For the text-containing cell, return its midpoint in [x, y] coordinate format. 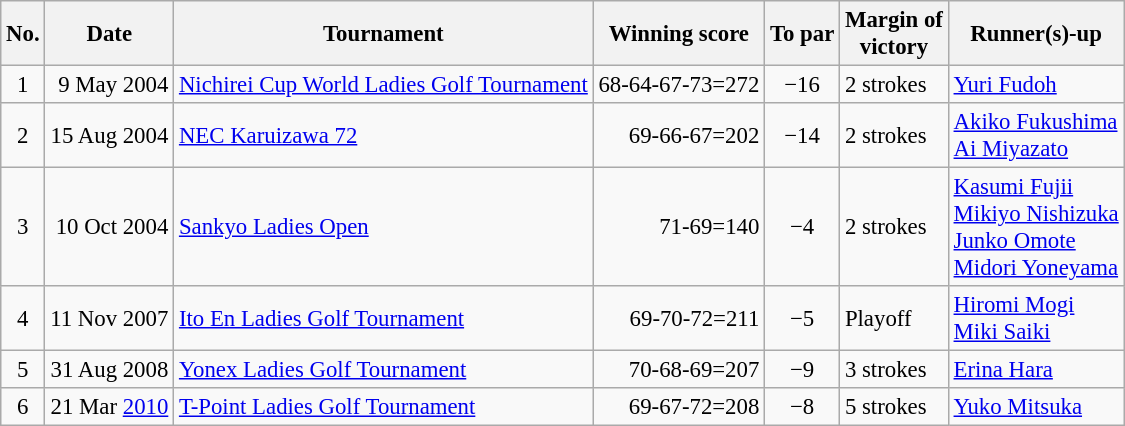
69-67-72=208 [679, 407]
Nichirei Cup World Ladies Golf Tournament [384, 85]
Hiromi Mogi Miki Saiki [1036, 318]
T-Point Ladies Golf Tournament [384, 407]
No. [23, 34]
5 [23, 370]
To par [802, 34]
5 strokes [894, 407]
−4 [802, 228]
Yuri Fudoh [1036, 85]
Playoff [894, 318]
−16 [802, 85]
3 strokes [894, 370]
−8 [802, 407]
31 Aug 2008 [110, 370]
Sankyo Ladies Open [384, 228]
21 Mar 2010 [110, 407]
Yonex Ladies Golf Tournament [384, 370]
−9 [802, 370]
69-70-72=211 [679, 318]
71-69=140 [679, 228]
Yuko Mitsuka [1036, 407]
Runner(s)-up [1036, 34]
−14 [802, 136]
70-68-69=207 [679, 370]
Date [110, 34]
Kasumi Fujii Mikiyo Nishizuka Junko Omote Midori Yoneyama [1036, 228]
Erina Hara [1036, 370]
68-64-67-73=272 [679, 85]
9 May 2004 [110, 85]
11 Nov 2007 [110, 318]
Tournament [384, 34]
Winning score [679, 34]
Akiko Fukushima Ai Miyazato [1036, 136]
15 Aug 2004 [110, 136]
3 [23, 228]
2 [23, 136]
Ito En Ladies Golf Tournament [384, 318]
1 [23, 85]
−5 [802, 318]
6 [23, 407]
4 [23, 318]
10 Oct 2004 [110, 228]
69-66-67=202 [679, 136]
NEC Karuizawa 72 [384, 136]
Margin ofvictory [894, 34]
